Scan for the cell matching the given text and deliver its (x, y) coordinate at center. 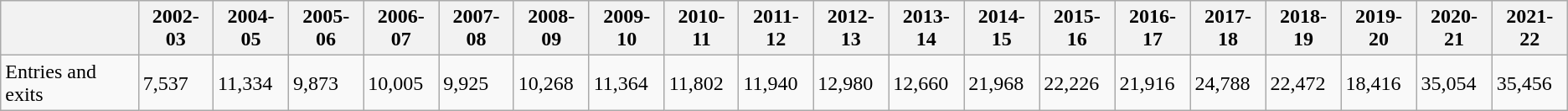
2014-15 (1002, 29)
2006-07 (401, 29)
21,968 (1002, 82)
11,940 (776, 82)
12,980 (851, 82)
18,416 (1379, 82)
35,456 (1529, 82)
11,364 (627, 82)
2002-03 (176, 29)
35,054 (1454, 82)
22,472 (1303, 82)
2020-21 (1454, 29)
2019-20 (1379, 29)
21,916 (1153, 82)
11,334 (250, 82)
2011-12 (776, 29)
9,925 (476, 82)
2013-14 (926, 29)
2007-08 (476, 29)
2004-05 (250, 29)
7,537 (176, 82)
24,788 (1228, 82)
2015-16 (1077, 29)
2010-11 (702, 29)
2005-06 (325, 29)
10,268 (551, 82)
9,873 (325, 82)
2012-13 (851, 29)
2017-18 (1228, 29)
2009-10 (627, 29)
2008-09 (551, 29)
2018-19 (1303, 29)
2016-17 (1153, 29)
10,005 (401, 82)
11,802 (702, 82)
22,226 (1077, 82)
2021-22 (1529, 29)
12,660 (926, 82)
Entries and exits (70, 82)
